Determine the (x, y) coordinate at the center of the cell enclosing the given text.  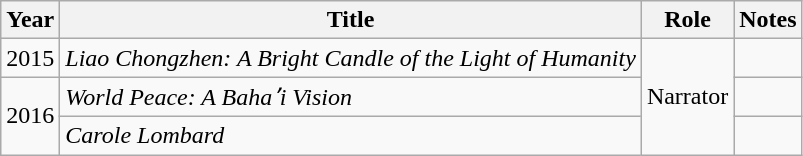
Title (351, 20)
2016 (30, 116)
Liao Chongzhen: A Bright Candle of the Light of Humanity (351, 58)
Notes (768, 20)
Carole Lombard (351, 135)
Role (687, 20)
2015 (30, 58)
Year (30, 20)
Narrator (687, 97)
World Peace: A Bahaʼi Vision (351, 97)
